Provide the [x, y] coordinate of the cell's center where the given text is located.  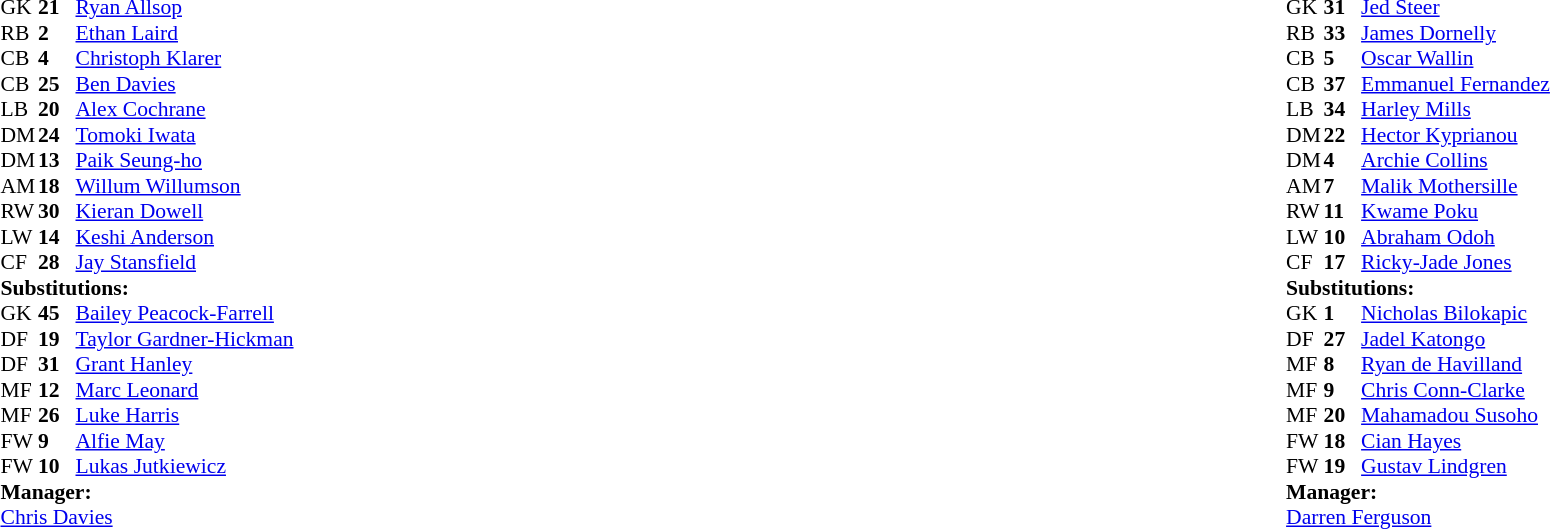
31 [57, 365]
Emmanuel Fernandez [1456, 84]
Ricky-Jade Jones [1456, 263]
33 [1343, 33]
7 [1343, 186]
James Dornelly [1456, 33]
12 [57, 390]
Abraham Odoh [1456, 237]
Ethan Laird [185, 33]
Harley Mills [1456, 109]
Tomoki Iwata [185, 135]
Jadel Katongo [1456, 339]
Paik Seung-ho [185, 161]
45 [57, 313]
13 [57, 161]
Bailey Peacock-Farrell [185, 313]
14 [57, 237]
Alex Cochrane [185, 109]
Jay Stansfield [185, 263]
Willum Willumson [185, 186]
Ben Davies [185, 84]
Kwame Poku [1456, 211]
Gustav Lindgren [1456, 467]
11 [1343, 211]
Chris Conn-Clarke [1456, 390]
Cian Hayes [1456, 441]
30 [57, 211]
Mahamadou Susoho [1456, 415]
Hector Kyprianou [1456, 135]
Taylor Gardner-Hickman [185, 339]
8 [1343, 365]
2 [57, 33]
Ryan de Havilland [1456, 365]
22 [1343, 135]
1 [1343, 313]
27 [1343, 339]
Christoph Klarer [185, 59]
Oscar Wallin [1456, 59]
Kieran Dowell [185, 211]
26 [57, 415]
Luke Harris [185, 415]
Malik Mothersille [1456, 186]
Archie Collins [1456, 161]
Marc Leonard [185, 390]
Alfie May [185, 441]
24 [57, 135]
17 [1343, 263]
Lukas Jutkiewicz [185, 467]
Nicholas Bilokapic [1456, 313]
Keshi Anderson [185, 237]
5 [1343, 59]
37 [1343, 84]
28 [57, 263]
Grant Hanley [185, 365]
25 [57, 84]
34 [1343, 109]
